Locate the cell with the specified text and output its (X, Y) center coordinate. 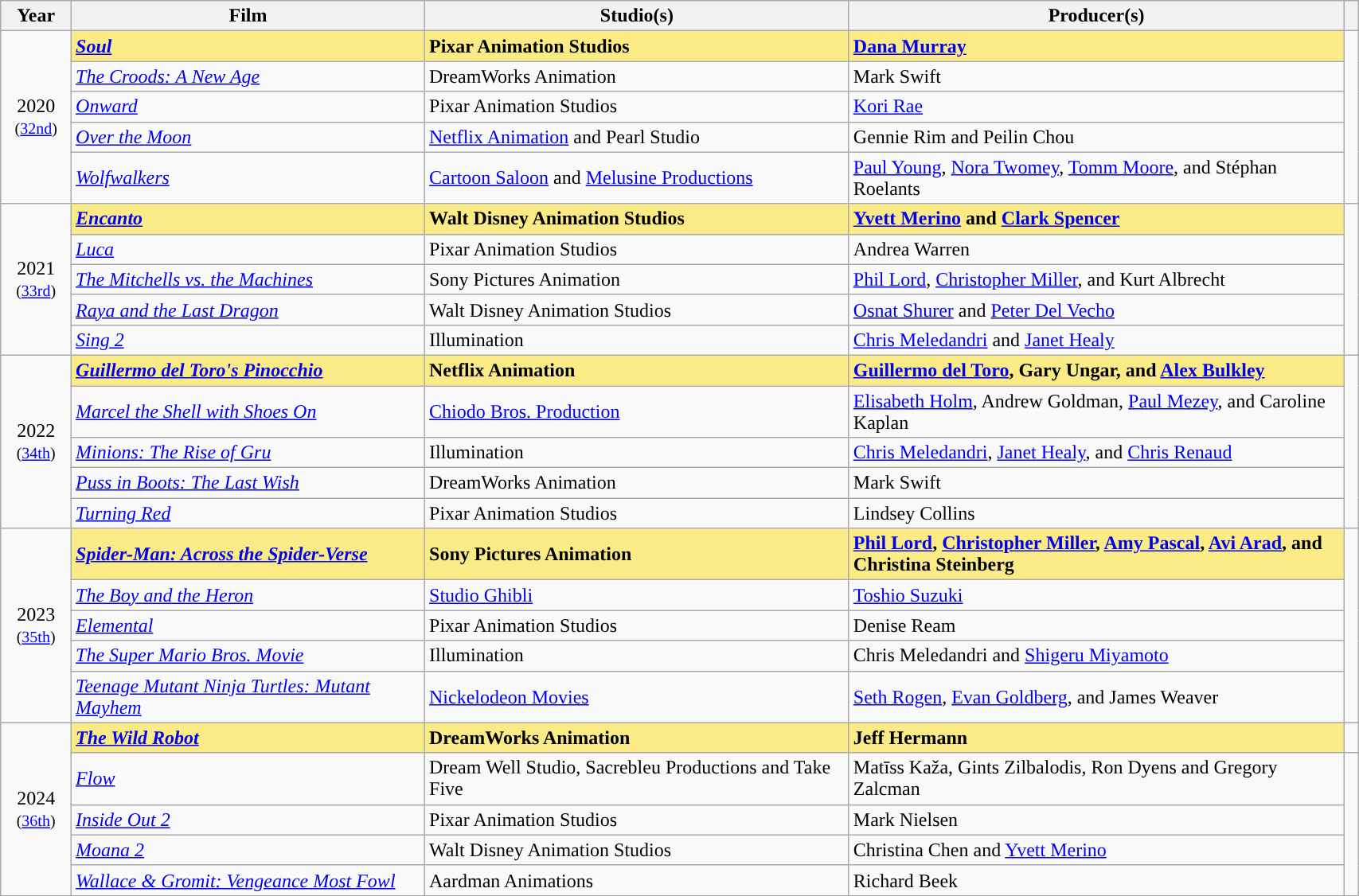
2021(33rd) (37, 279)
Christina Chen and Yvett Merino (1096, 850)
Dana Murray (1096, 46)
Nickelodeon Movies (637, 697)
Inside Out 2 (248, 820)
2024(36th) (37, 808)
Netflix Animation (637, 370)
The Wild Robot (248, 738)
Minions: The Rise of Gru (248, 453)
Richard Beek (1096, 880)
Studio(s) (637, 16)
Paul Young, Nora Twomey, Tomm Moore, and Stéphan Roelants (1096, 178)
Yvett Merino and Clark Spencer (1096, 219)
Encanto (248, 219)
Chris Meledandri and Janet Healy (1096, 340)
Elisabeth Holm, Andrew Goldman, Paul Mezey, and Caroline Kaplan (1096, 411)
2023(35th) (37, 625)
Onward (248, 107)
Chiodo Bros. Production (637, 411)
Dream Well Studio, Sacrebleu Productions and Take Five (637, 778)
The Boy and the Heron (248, 595)
Studio Ghibli (637, 595)
Chris Meledandri, Janet Healy, and Chris Renaud (1096, 453)
Film (248, 16)
Phil Lord, Christopher Miller, Amy Pascal, Avi Arad, and Christina Steinberg (1096, 554)
Wolfwalkers (248, 178)
Spider-Man: Across the Spider-Verse (248, 554)
Denise Ream (1096, 625)
The Super Mario Bros. Movie (248, 656)
Year (37, 16)
2020(32nd) (37, 118)
2022(34th) (37, 441)
Elemental (248, 625)
Kori Rae (1096, 107)
Gennie Rim and Peilin Chou (1096, 137)
Teenage Mutant Ninja Turtles: Mutant Mayhem (248, 697)
Puss in Boots: The Last Wish (248, 483)
Andrea Warren (1096, 249)
Guillermo del Toro, Gary Ungar, and Alex Bulkley (1096, 370)
Phil Lord, Christopher Miller, and Kurt Albrecht (1096, 279)
Osnat Shurer and Peter Del Vecho (1096, 310)
Flow (248, 778)
Over the Moon (248, 137)
Turning Red (248, 513)
Chris Meledandri and Shigeru Miyamoto (1096, 656)
Jeff Hermann (1096, 738)
The Croods: A New Age (248, 76)
Luca (248, 249)
Lindsey Collins (1096, 513)
Aardman Animations (637, 880)
Seth Rogen, Evan Goldberg, and James Weaver (1096, 697)
Moana 2 (248, 850)
The Mitchells vs. the Machines (248, 279)
Sing 2 (248, 340)
Mark Nielsen (1096, 820)
Soul (248, 46)
Marcel the Shell with Shoes On (248, 411)
Netflix Animation and Pearl Studio (637, 137)
Wallace & Gromit: Vengeance Most Fowl (248, 880)
Cartoon Saloon and Melusine Productions (637, 178)
Raya and the Last Dragon (248, 310)
Matīss Kaža, Gints Zilbalodis, Ron Dyens and Gregory Zalcman (1096, 778)
Toshio Suzuki (1096, 595)
Guillermo del Toro's Pinocchio (248, 370)
Producer(s) (1096, 16)
